Output the [X, Y] coordinate of the center of the cell containing the given text.  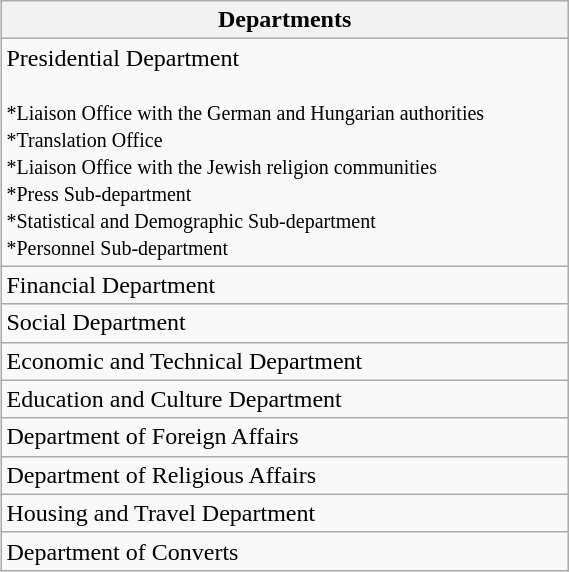
Economic and Technical Department [284, 361]
Department of Foreign Affairs [284, 437]
Department of Converts [284, 551]
Department of Religious Affairs [284, 475]
Departments [284, 20]
Housing and Travel Department [284, 513]
Financial Department [284, 285]
Education and Culture Department [284, 399]
Social Department [284, 323]
